From the cell containing the given text, extract its center point as [X, Y] coordinate. 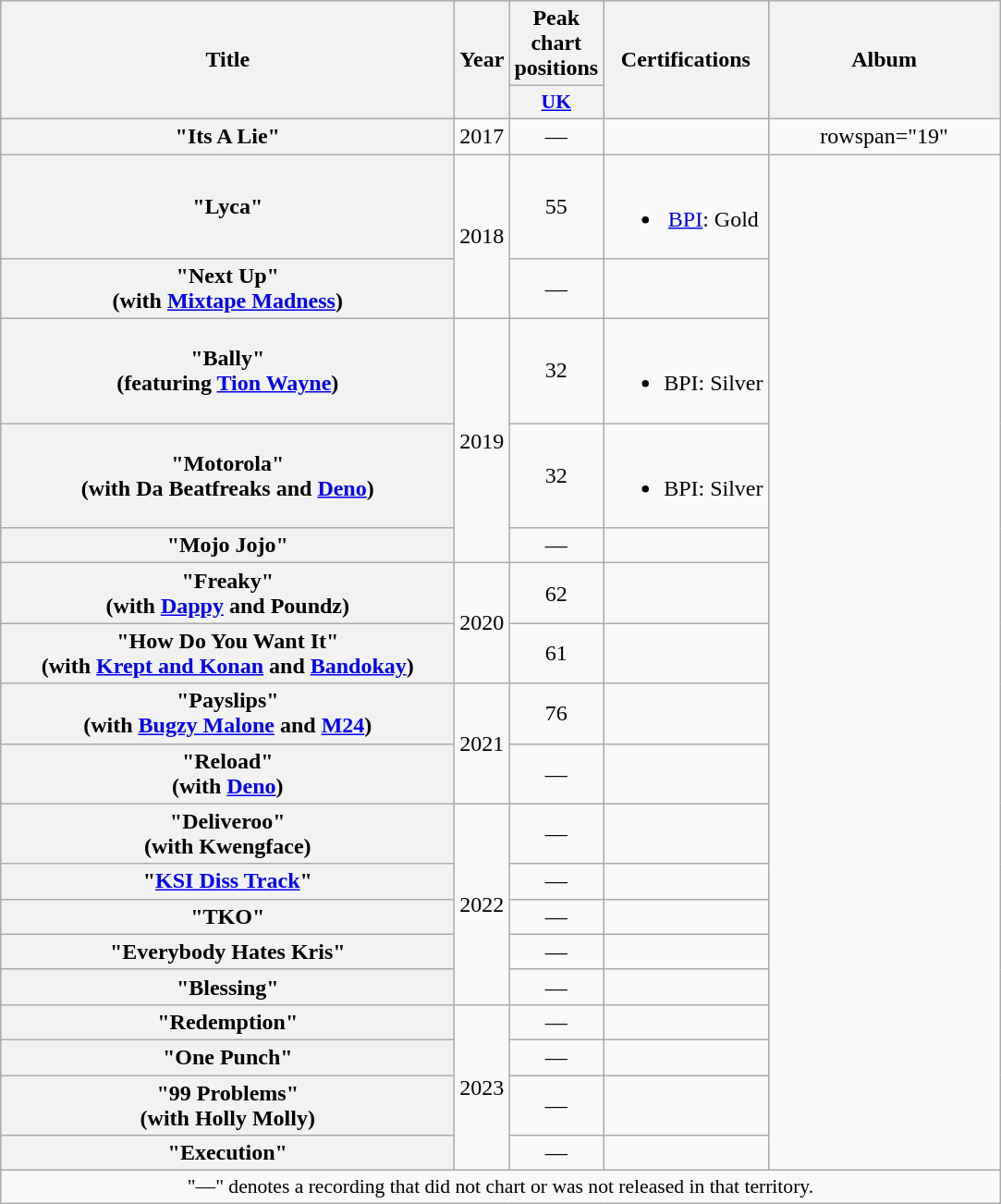
"One Punch" [227, 1057]
62 [556, 594]
"Payslips"(with Bugzy Malone and M24) [227, 714]
"Reload"(with Deno) [227, 773]
"Lyca" [227, 205]
2018 [482, 236]
rowspan="19" [884, 136]
UK [556, 103]
BPI: Gold [686, 205]
2020 [482, 623]
76 [556, 714]
2022 [482, 904]
2017 [482, 136]
"Mojo Jojo" [227, 546]
55 [556, 205]
Year [482, 60]
Certifications [686, 60]
2019 [482, 441]
"Execution" [227, 1153]
"99 Problems"(with Holly Molly) [227, 1104]
61 [556, 653]
"TKO" [227, 916]
"Its A Lie" [227, 136]
"Bally"(featuring Tion Wayne) [227, 372]
"How Do You Want It"(with Krept and Konan and Bandokay) [227, 653]
2023 [482, 1087]
"Redemption" [227, 1022]
"Next Up"(with Mixtape Madness) [227, 289]
Album [884, 60]
"KSI Diss Track" [227, 881]
"Deliveroo"(with Kwengface) [227, 834]
"Everybody Hates Kris" [227, 952]
2021 [482, 743]
"Motorola"(with Da Beatfreaks and Deno) [227, 475]
"Freaky"(with Dappy and Poundz) [227, 594]
"—" denotes a recording that did not chart or was not released in that territory. [501, 1187]
Title [227, 60]
Peak chart positions [556, 43]
"Blessing" [227, 987]
